Pinpoint the cell where the given text exists, returning its [x, y] midpoint coordinate. 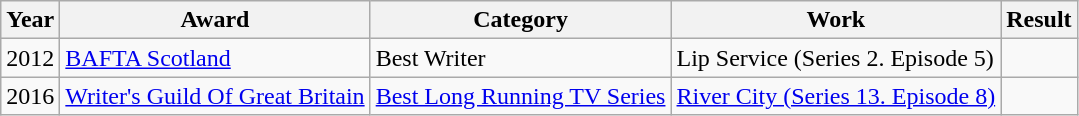
Year [30, 20]
BAFTA Scotland [215, 58]
Lip Service (Series 2. Episode 5) [836, 58]
Best Writer [520, 58]
Best Long Running TV Series [520, 96]
2016 [30, 96]
Award [215, 20]
Writer's Guild Of Great Britain [215, 96]
River City (Series 13. Episode 8) [836, 96]
Category [520, 20]
Work [836, 20]
Result [1039, 20]
2012 [30, 58]
